Return the [x, y] coordinate for the center point of the cell that contains the specified text.  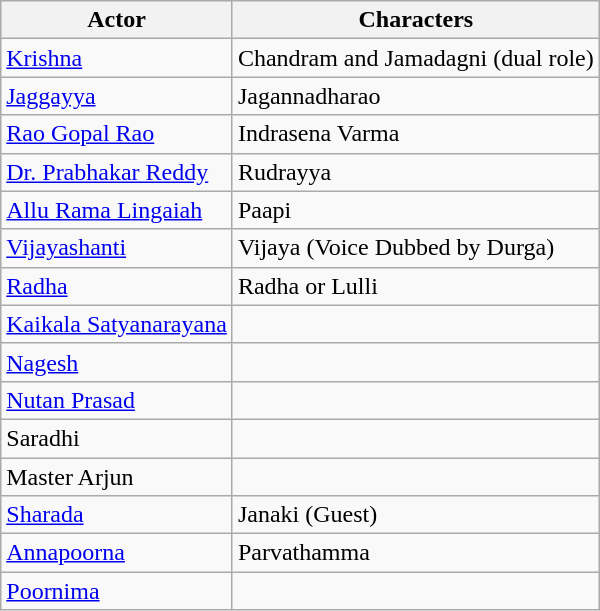
Actor [117, 20]
Kaikala Satyanarayana [117, 324]
Dr. Prabhakar Reddy [117, 172]
Radha or Lulli [416, 286]
Jagannadharao [416, 96]
Annapoorna [117, 553]
Paapi [416, 210]
Parvathamma [416, 553]
Sharada [117, 515]
Radha [117, 286]
Allu Rama Lingaiah [117, 210]
Rao Gopal Rao [117, 134]
Krishna [117, 58]
Characters [416, 20]
Janaki (Guest) [416, 515]
Nutan Prasad [117, 400]
Poornima [117, 591]
Vijaya (Voice Dubbed by Durga) [416, 248]
Master Arjun [117, 477]
Indrasena Varma [416, 134]
Nagesh [117, 362]
Chandram and Jamadagni (dual role) [416, 58]
Vijayashanti [117, 248]
Saradhi [117, 438]
Rudrayya [416, 172]
Jaggayya [117, 96]
